Return the [x, y] coordinate for the center point of the cell that contains the specified text.  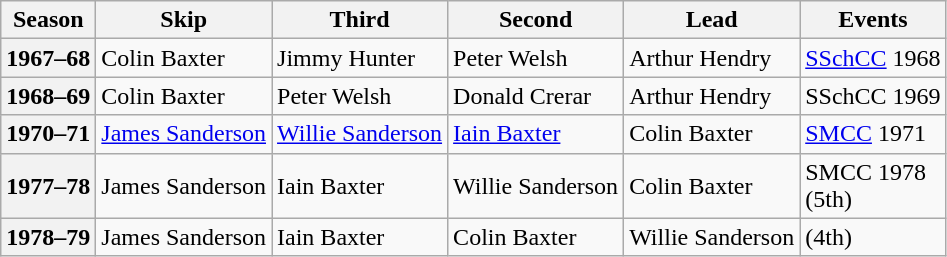
SMCC 1971 [873, 134]
SSchCC 1969 [873, 96]
(4th) [873, 237]
SMCC 1978 (5th) [873, 186]
Lead [712, 20]
Events [873, 20]
SSchCC 1968 [873, 58]
Second [536, 20]
Donald Crerar [536, 96]
1977–78 [48, 186]
1978–79 [48, 237]
Skip [184, 20]
1970–71 [48, 134]
1967–68 [48, 58]
Third [360, 20]
1968–69 [48, 96]
Jimmy Hunter [360, 58]
Season [48, 20]
